Identify which cell holds the provided text, then report its (X, Y) central coordinate. 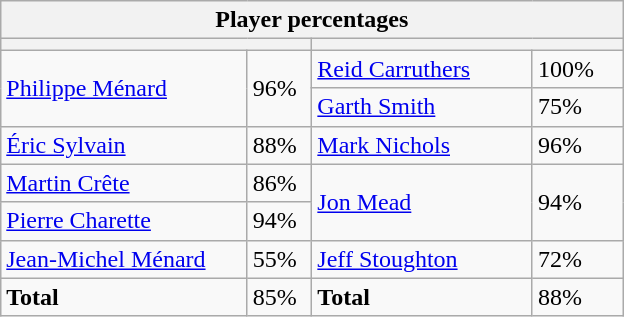
55% (280, 259)
Jeff Stoughton (422, 259)
75% (577, 107)
100% (577, 69)
85% (280, 297)
Pierre Charette (124, 221)
Garth Smith (422, 107)
Reid Carruthers (422, 69)
Jean-Michel Ménard (124, 259)
Player percentages (312, 20)
Mark Nichols (422, 145)
Philippe Ménard (124, 88)
Jon Mead (422, 202)
Éric Sylvain (124, 145)
72% (577, 259)
86% (280, 183)
Martin Crête (124, 183)
